From the cell containing the given text, extract its center point as (x, y) coordinate. 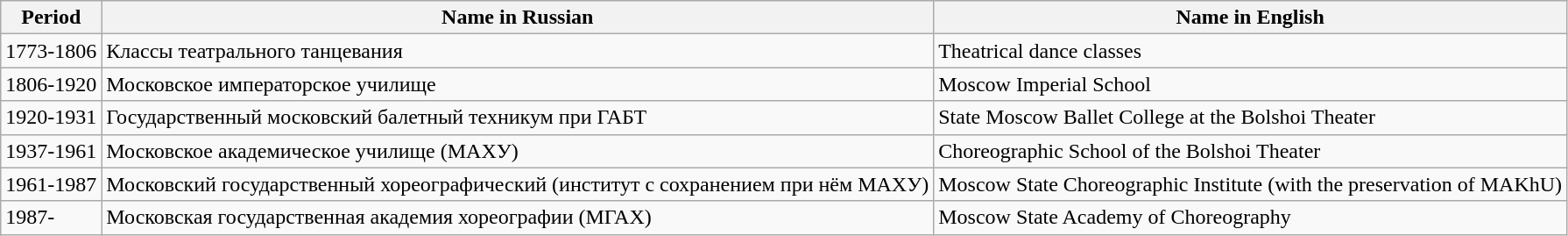
1937-1961 (51, 151)
Московское императорское училище (518, 84)
State Moscow Ballet College at the Bolshoi Theater (1251, 118)
Государственный московский балетный техникум при ГАБТ (518, 118)
1961-1987 (51, 184)
Choreographic School of the Bolshoi Theater (1251, 151)
Moscow State Choreographic Institute (with the preservation of MAKhU) (1251, 184)
Moscow Imperial School (1251, 84)
Period (51, 18)
Moscow State Academy of Choreography (1251, 218)
Московская государственная академия хореографии (МГАХ) (518, 218)
Московский государственный хореографический (институт с сохранением при нём МАХУ) (518, 184)
1920-1931 (51, 118)
1773-1806 (51, 51)
Классы театрального танцевания (518, 51)
1806-1920 (51, 84)
Name in Russian (518, 18)
Theatrical dance classes (1251, 51)
Name in English (1251, 18)
Московское академическое училище (МАХУ) (518, 151)
1987- (51, 218)
